Find where the given text appears and provide that cell's center as (x, y) coordinate. 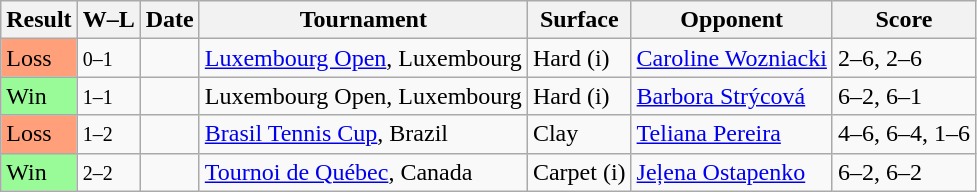
4–6, 6–4, 1–6 (904, 134)
W–L (108, 20)
Date (170, 20)
Clay (579, 134)
Brasil Tennis Cup, Brazil (363, 134)
0–1 (108, 58)
6–2, 6–2 (904, 172)
2–6, 2–6 (904, 58)
2–2 (108, 172)
Result (39, 20)
Tournoi de Québec, Canada (363, 172)
Opponent (732, 20)
1–2 (108, 134)
Surface (579, 20)
Carpet (i) (579, 172)
Score (904, 20)
Jeļena Ostapenko (732, 172)
Barbora Strýcová (732, 96)
Teliana Pereira (732, 134)
Tournament (363, 20)
6–2, 6–1 (904, 96)
Caroline Wozniacki (732, 58)
1–1 (108, 96)
